Capture the cell that displays the provided text and extract its (X, Y) central coordinate. 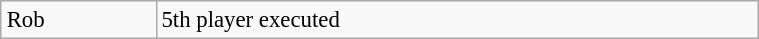
Rob (78, 20)
5th player executed (457, 20)
